Provide the (X, Y) coordinate of the cell's center where the given text is located.  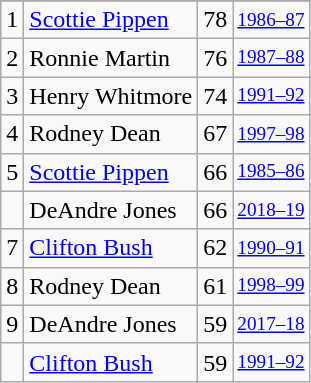
62 (216, 248)
Henry Whitmore (111, 96)
74 (216, 96)
4 (12, 134)
2017–18 (271, 324)
1998–99 (271, 286)
78 (216, 20)
5 (12, 172)
3 (12, 96)
1997–98 (271, 134)
2018–19 (271, 210)
7 (12, 248)
61 (216, 286)
1985–86 (271, 172)
9 (12, 324)
1986–87 (271, 20)
1990–91 (271, 248)
Ronnie Martin (111, 58)
2 (12, 58)
67 (216, 134)
76 (216, 58)
1 (12, 20)
8 (12, 286)
1987–88 (271, 58)
